From the cell containing the given text, extract its center point as [X, Y] coordinate. 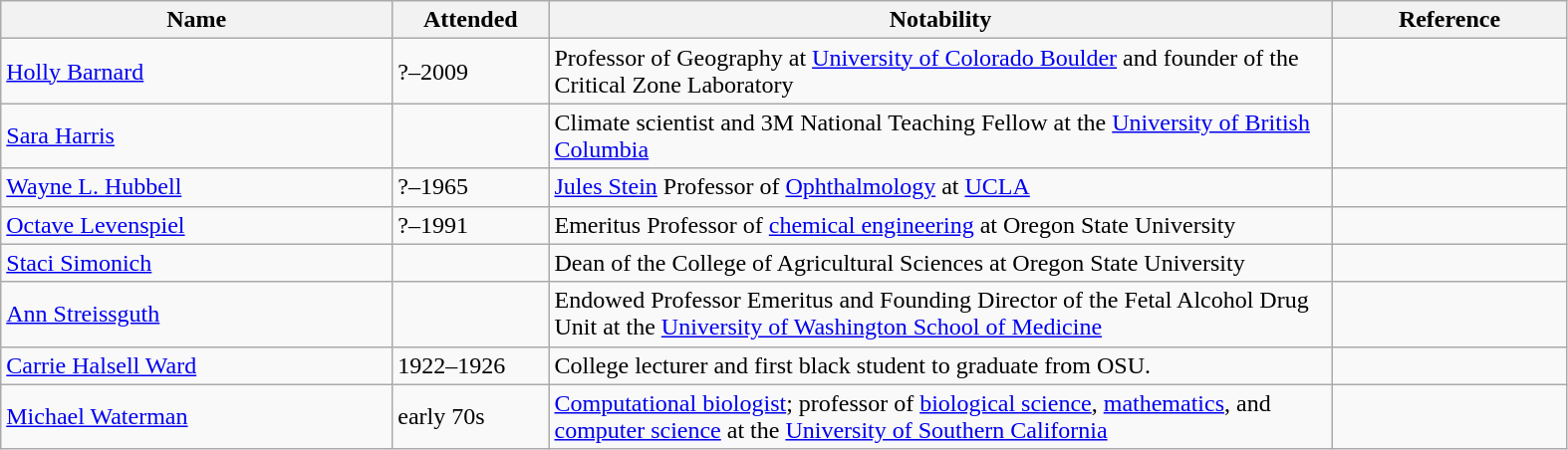
?–1965 [470, 187]
Name [197, 20]
Computational biologist; professor of biological science, mathematics, and computer science at the University of Southern California [940, 416]
Staci Simonich [197, 263]
Emeritus Professor of chemical engineering at Oregon State University [940, 225]
Professor of Geography at University of Colorado Boulder and founder of the Critical Zone Laboratory [940, 72]
Dean of the College of Agricultural Sciences at Oregon State University [940, 263]
?–1991 [470, 225]
Attended [470, 20]
?–2009 [470, 72]
Michael Waterman [197, 416]
College lecturer and first black student to graduate from OSU. [940, 365]
Notability [940, 20]
Octave Levenspiel [197, 225]
Carrie Halsell Ward [197, 365]
Reference [1449, 20]
Sara Harris [197, 135]
Wayne L. Hubbell [197, 187]
Jules Stein Professor of Ophthalmology at UCLA [940, 187]
early 70s [470, 416]
Ann Streissguth [197, 315]
Holly Barnard [197, 72]
1922–1926 [470, 365]
Endowed Professor Emeritus and Founding Director of the Fetal Alcohol Drug Unit at the University of Washington School of Medicine [940, 315]
Climate scientist and 3M National Teaching Fellow at the University of British Columbia [940, 135]
